Output the (x, y) coordinate of the center of the cell containing the given text.  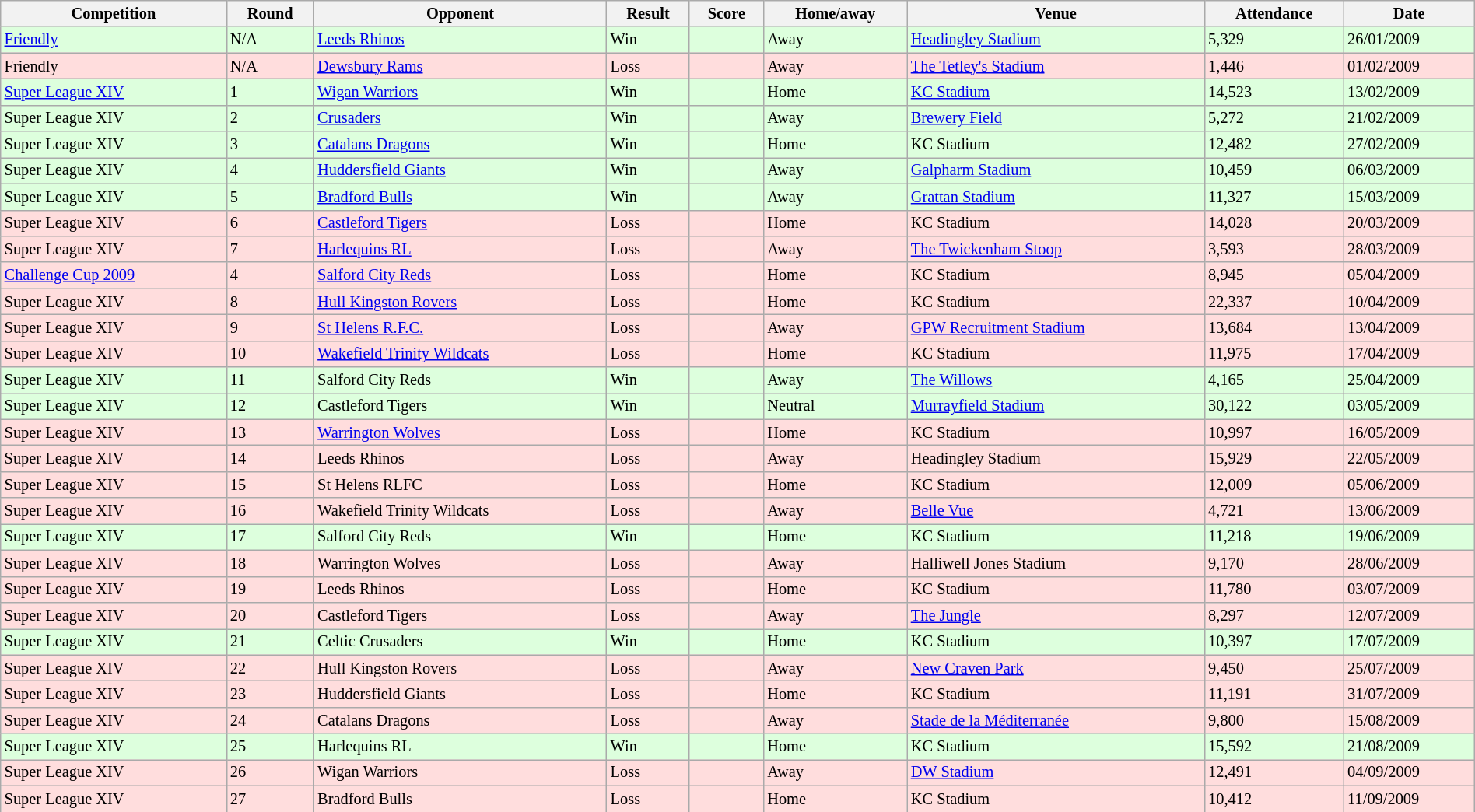
Crusaders (460, 118)
4,165 (1274, 380)
17/04/2009 (1409, 354)
14 (270, 458)
28/06/2009 (1409, 563)
Halliwell Jones Stadium (1056, 563)
Celtic Crusaders (460, 642)
Score (727, 13)
17 (270, 537)
Dewsbury Rams (460, 66)
23 (270, 694)
Date (1409, 13)
9,170 (1274, 563)
10,397 (1274, 642)
St Helens R.F.C. (460, 327)
31/07/2009 (1409, 694)
GPW Recruitment Stadium (1056, 327)
Result (649, 13)
24 (270, 720)
10/04/2009 (1409, 302)
Neutral (836, 406)
13/06/2009 (1409, 511)
11,327 (1274, 197)
21/08/2009 (1409, 747)
Competition (114, 13)
26 (270, 772)
8,945 (1274, 275)
Challenge Cup 2009 (114, 275)
28/03/2009 (1409, 249)
12 (270, 406)
21/02/2009 (1409, 118)
10,412 (1274, 799)
5 (270, 197)
7 (270, 249)
The Twickenham Stoop (1056, 249)
9 (270, 327)
13,684 (1274, 327)
22/05/2009 (1409, 458)
Round (270, 13)
The Willows (1056, 380)
15/03/2009 (1409, 197)
25/07/2009 (1409, 668)
Brewery Field (1056, 118)
22 (270, 668)
05/06/2009 (1409, 485)
Venue (1056, 13)
25 (270, 747)
01/02/2009 (1409, 66)
10,997 (1274, 432)
27 (270, 799)
9,450 (1274, 668)
St Helens RLFC (460, 485)
17/07/2009 (1409, 642)
15,592 (1274, 747)
5,272 (1274, 118)
1,446 (1274, 66)
22,337 (1274, 302)
20/03/2009 (1409, 223)
Grattan Stadium (1056, 197)
04/09/2009 (1409, 772)
2 (270, 118)
The Jungle (1056, 615)
New Craven Park (1056, 668)
15/08/2009 (1409, 720)
13 (270, 432)
27/02/2009 (1409, 145)
25/04/2009 (1409, 380)
8 (270, 302)
12,009 (1274, 485)
11/09/2009 (1409, 799)
03/07/2009 (1409, 590)
16 (270, 511)
15 (270, 485)
11,218 (1274, 537)
16/05/2009 (1409, 432)
1 (270, 92)
Murrayfield Stadium (1056, 406)
3,593 (1274, 249)
15,929 (1274, 458)
Galpharm Stadium (1056, 170)
8,297 (1274, 615)
Belle Vue (1056, 511)
11,191 (1274, 694)
03/05/2009 (1409, 406)
6 (270, 223)
06/03/2009 (1409, 170)
Home/away (836, 13)
18 (270, 563)
19 (270, 590)
Stade de la Méditerranée (1056, 720)
21 (270, 642)
26/01/2009 (1409, 40)
3 (270, 145)
30,122 (1274, 406)
19/06/2009 (1409, 537)
14,523 (1274, 92)
11 (270, 380)
12,482 (1274, 145)
05/04/2009 (1409, 275)
DW Stadium (1056, 772)
12,491 (1274, 772)
10 (270, 354)
The Tetley's Stadium (1056, 66)
12/07/2009 (1409, 615)
10,459 (1274, 170)
13/04/2009 (1409, 327)
13/02/2009 (1409, 92)
20 (270, 615)
Opponent (460, 13)
14,028 (1274, 223)
11,975 (1274, 354)
4,721 (1274, 511)
5,329 (1274, 40)
11,780 (1274, 590)
9,800 (1274, 720)
Attendance (1274, 13)
